Search for the cell housing the specified text and yield its (X, Y) center coordinate. 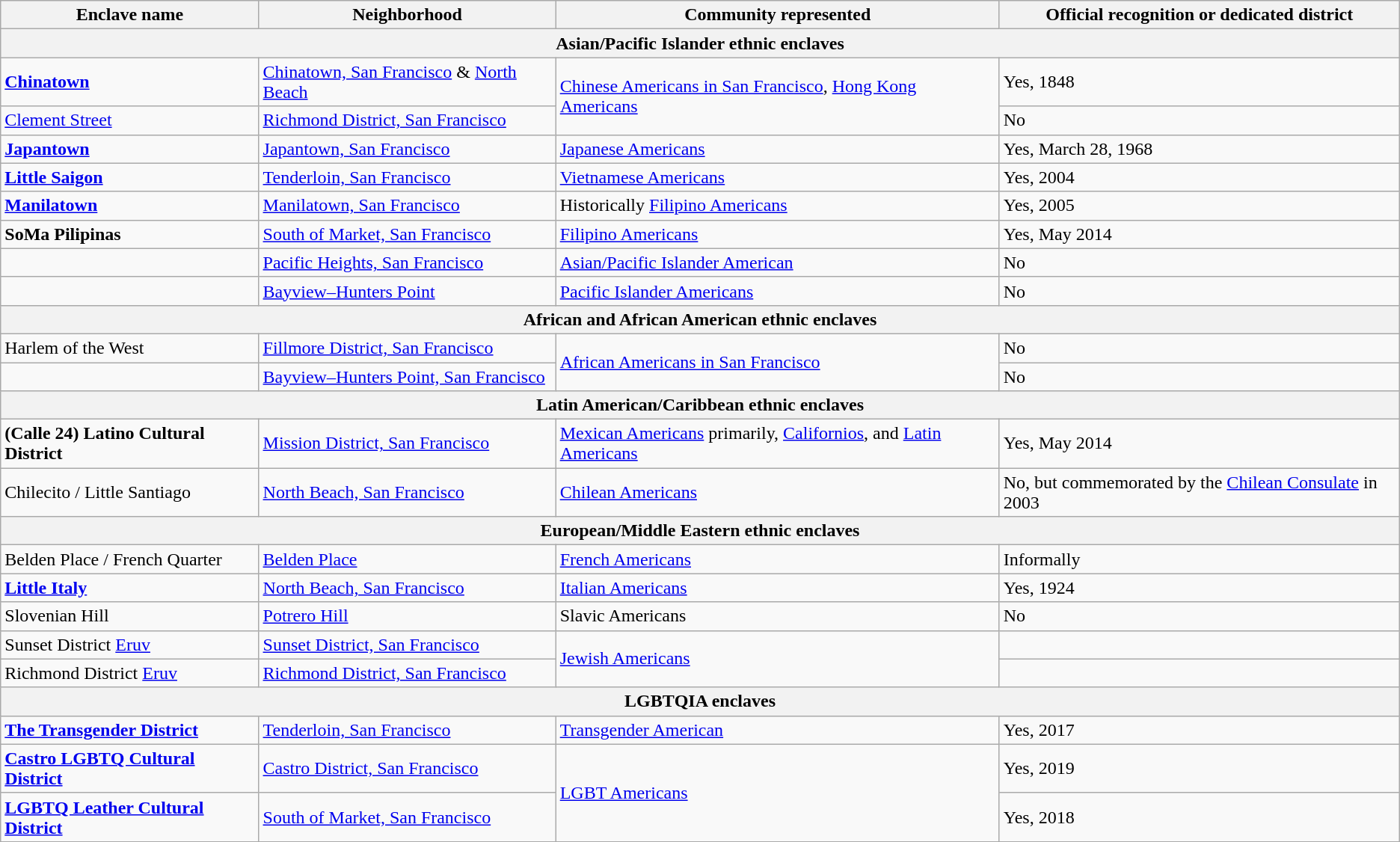
Mission District, San Francisco (407, 444)
Little Saigon (130, 177)
Italian Americans (778, 588)
Asian/Pacific Islander ethnic enclaves (700, 43)
Mexican Americans primarily, Californios, and Latin Americans (778, 444)
Yes, 1848 (1200, 82)
No, but commemorated by the Chilean Consulate in 2003 (1200, 492)
Belden Place (407, 559)
Latin American/Caribbean ethnic enclaves (700, 405)
Harlem of the West (130, 348)
Fillmore District, San Francisco (407, 348)
Chilecito / Little Santiago (130, 492)
LGBT Americans (778, 793)
Richmond District Eruv (130, 673)
Japanese Americans (778, 149)
Slavic Americans (778, 616)
Bayview–Hunters Point (407, 291)
Manilatown (130, 206)
The Transgender District (130, 730)
Potrero Hill (407, 616)
Vietnamese Americans (778, 177)
Castro LGBTQ Cultural District (130, 769)
Chinatown (130, 82)
Chinese Americans in San Francisco, Hong Kong Americans (778, 96)
Japantown (130, 149)
Sunset District Eruv (130, 645)
Belden Place / French Quarter (130, 559)
Castro District, San Francisco (407, 769)
Yes, 2018 (1200, 817)
Yes, 2017 (1200, 730)
Yes, 2019 (1200, 769)
Neighborhood (407, 15)
Yes, March 28, 1968 (1200, 149)
Jewish Americans (778, 659)
Japantown, San Francisco (407, 149)
European/Middle Eastern ethnic enclaves (700, 531)
Yes, 2004 (1200, 177)
Chilean Americans (778, 492)
Manilatown, San Francisco (407, 206)
(Calle 24) Latino Cultural District (130, 444)
Official recognition or dedicated district (1200, 15)
Asian/Pacific Islander American (778, 262)
SoMa Pilipinas (130, 234)
Clement Street (130, 120)
LGBTQ Leather Cultural District (130, 817)
LGBTQIA enclaves (700, 701)
French Americans (778, 559)
Yes, 1924 (1200, 588)
Pacific Islander Americans (778, 291)
Bayview–Hunters Point, San Francisco (407, 376)
Pacific Heights, San Francisco (407, 262)
Yes, 2005 (1200, 206)
Filipino Americans (778, 234)
Community represented (778, 15)
Transgender American (778, 730)
Slovenian Hill (130, 616)
Little Italy (130, 588)
Chinatown, San Francisco & North Beach (407, 82)
African Americans in San Francisco (778, 362)
Historically Filipino Americans (778, 206)
African and African American ethnic enclaves (700, 319)
Enclave name (130, 15)
Informally (1200, 559)
Sunset District, San Francisco (407, 645)
